Scan for the cell matching the given text and deliver its (x, y) coordinate at center. 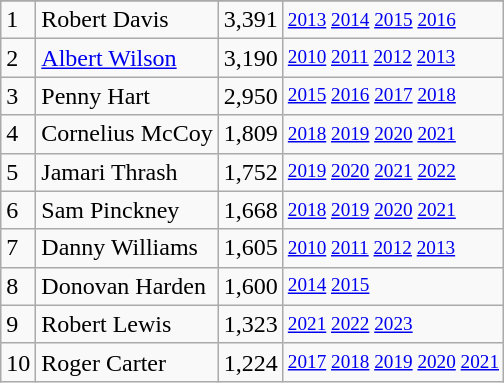
Roger Carter (127, 362)
Jamari Thrash (127, 172)
2019 2020 2021 2022 (393, 172)
2013 2014 2015 2016 (393, 20)
Donovan Harden (127, 286)
1,605 (250, 248)
5 (18, 172)
1,600 (250, 286)
1,224 (250, 362)
7 (18, 248)
2,950 (250, 96)
2017 2018 2019 2020 2021 (393, 362)
3,391 (250, 20)
Danny Williams (127, 248)
9 (18, 324)
3,190 (250, 58)
Robert Lewis (127, 324)
Sam Pinckney (127, 210)
4 (18, 134)
2 (18, 58)
2021 2022 2023 (393, 324)
1,809 (250, 134)
1,752 (250, 172)
3 (18, 96)
1,323 (250, 324)
6 (18, 210)
Robert Davis (127, 20)
Penny Hart (127, 96)
Albert Wilson (127, 58)
2014 2015 (393, 286)
10 (18, 362)
2015 2016 2017 2018 (393, 96)
8 (18, 286)
Cornelius McCoy (127, 134)
1,668 (250, 210)
1 (18, 20)
